Provide the [x, y] coordinate of the cell's center where the given text is located.  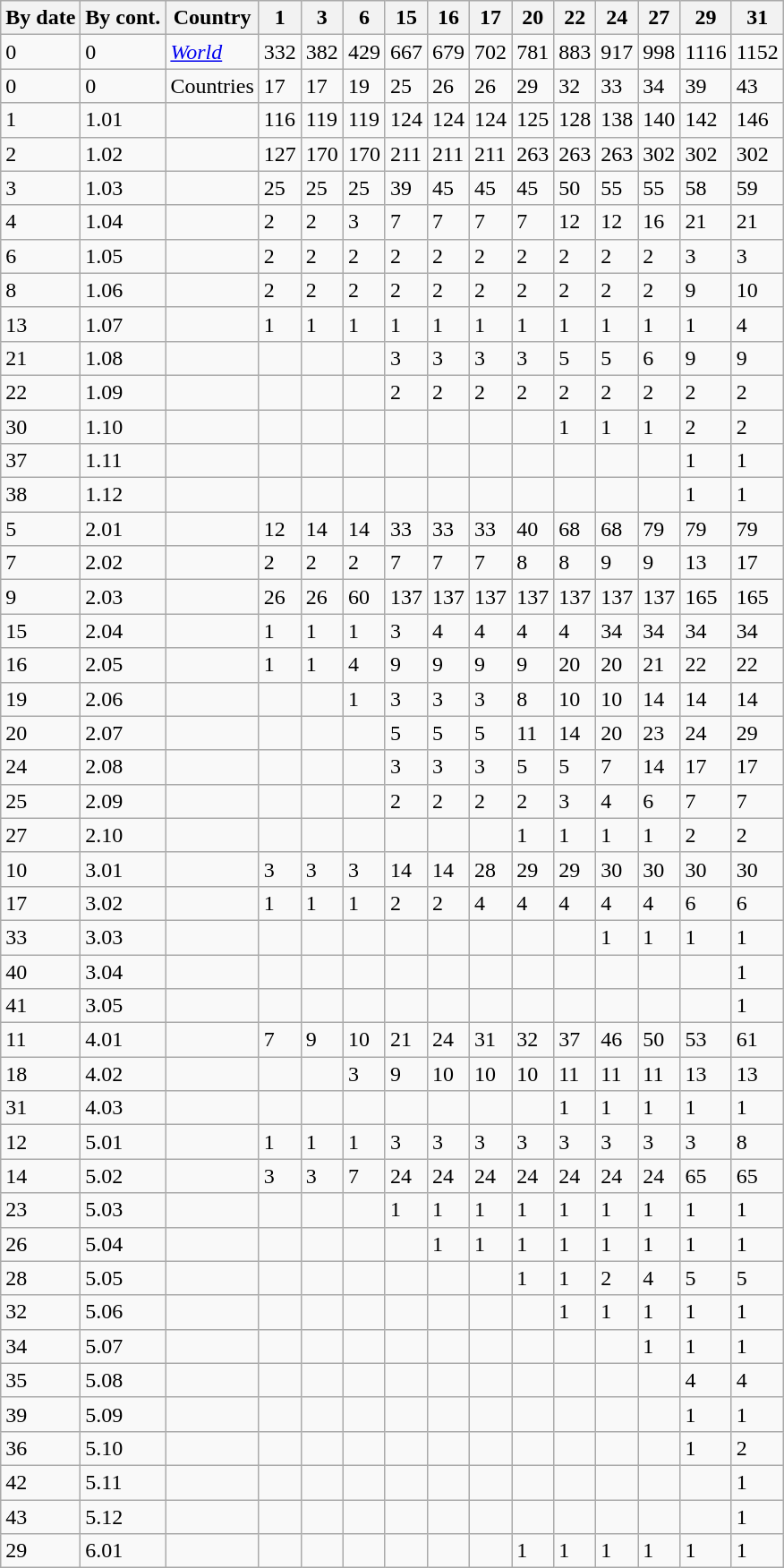
5.02 [124, 1176]
1.05 [124, 256]
917 [618, 52]
61 [757, 1040]
1.01 [124, 120]
Countries [212, 86]
5.11 [124, 1482]
1.10 [124, 427]
1.02 [124, 154]
429 [363, 52]
38 [41, 495]
5.03 [124, 1210]
35 [41, 1380]
4.03 [124, 1108]
5.08 [124, 1380]
2.04 [124, 631]
2.01 [124, 529]
142 [705, 120]
1152 [757, 52]
1.09 [124, 392]
6.01 [124, 1551]
2.02 [124, 563]
60 [363, 597]
59 [757, 188]
3.03 [124, 937]
4.01 [124, 1040]
5.06 [124, 1312]
781 [533, 52]
2.05 [124, 665]
667 [406, 52]
125 [533, 120]
By date [41, 18]
3.02 [124, 903]
138 [618, 120]
1.11 [124, 461]
5.09 [124, 1414]
58 [705, 188]
140 [659, 120]
883 [575, 52]
3.05 [124, 1006]
128 [575, 120]
5.12 [124, 1517]
2.03 [124, 597]
World [212, 52]
332 [279, 52]
5.10 [124, 1448]
5.05 [124, 1278]
5.01 [124, 1142]
1.04 [124, 222]
46 [618, 1040]
1.08 [124, 358]
2.06 [124, 699]
2.08 [124, 767]
3.04 [124, 971]
146 [757, 120]
127 [279, 154]
2.09 [124, 801]
2.07 [124, 733]
36 [41, 1448]
5.04 [124, 1244]
2.10 [124, 835]
4.02 [124, 1074]
116 [279, 120]
679 [449, 52]
By cont. [124, 18]
3.01 [124, 869]
382 [322, 52]
1.03 [124, 188]
53 [705, 1040]
1.07 [124, 324]
1.06 [124, 290]
702 [490, 52]
41 [41, 1006]
1116 [705, 52]
18 [41, 1074]
998 [659, 52]
5.07 [124, 1346]
1.12 [124, 495]
42 [41, 1482]
Country [212, 18]
